From the cell containing the given text, extract its center point as [X, Y] coordinate. 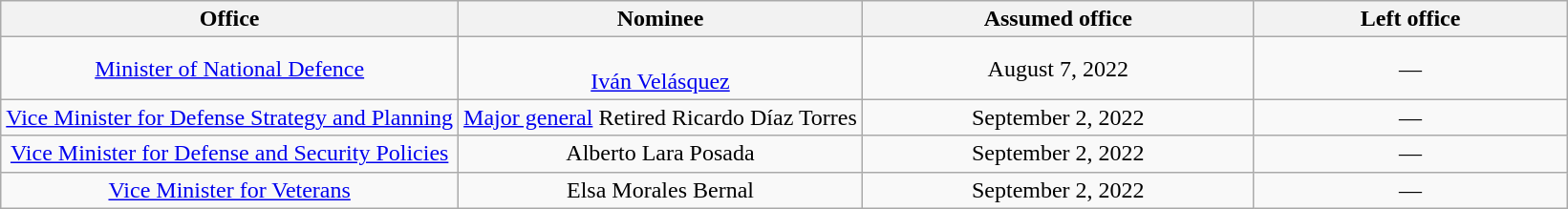
Minister of National Defence [229, 69]
August 7, 2022 [1058, 69]
Alberto Lara Posada [661, 154]
Vice Minister for Defense and Security Policies [229, 154]
Vice Minister for Defense Strategy and Planning [229, 117]
Major general Retired Ricardo Díaz Torres [661, 117]
Office [229, 19]
Iván Velásquez [661, 69]
Elsa Morales Bernal [661, 190]
Left office [1410, 19]
Nominee [661, 19]
Assumed office [1058, 19]
Vice Minister for Veterans [229, 190]
